Scan for the cell matching the given text and deliver its (X, Y) coordinate at center. 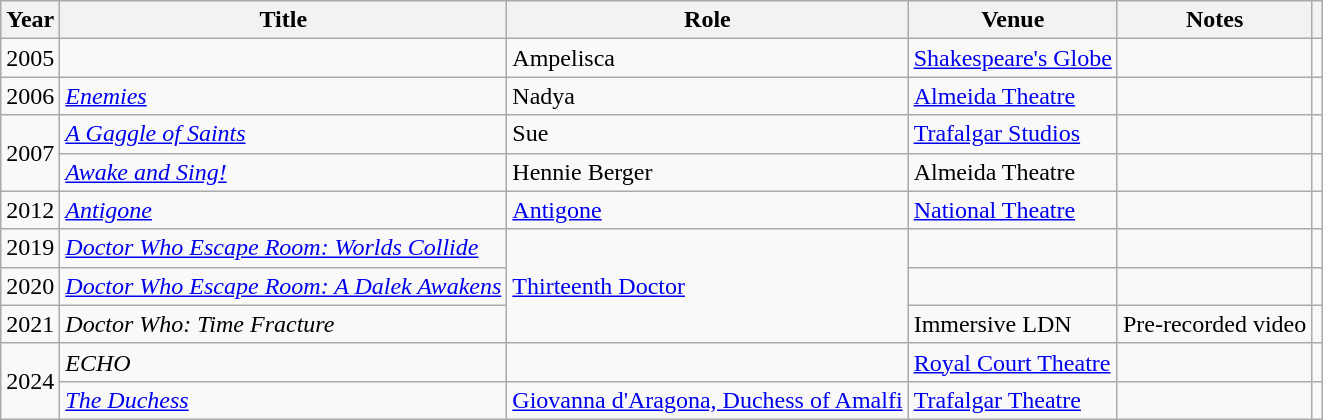
Trafalgar Studios (1012, 134)
Doctor Who: Time Fracture (284, 324)
Nadya (708, 96)
Year (30, 20)
Royal Court Theatre (1012, 362)
Title (284, 20)
Hennie Berger (708, 172)
2020 (30, 286)
Doctor Who Escape Room: Worlds Collide (284, 248)
Pre-recorded video (1214, 324)
National Theatre (1012, 210)
2024 (30, 381)
Trafalgar Theatre (1012, 400)
Venue (1012, 20)
2021 (30, 324)
Notes (1214, 20)
Doctor Who Escape Room: A Dalek Awakens (284, 286)
Shakespeare's Globe (1012, 58)
Giovanna d'Aragona, Duchess of Amalfi (708, 400)
2006 (30, 96)
2012 (30, 210)
Sue (708, 134)
Immersive LDN (1012, 324)
Thirteenth Doctor (708, 286)
2005 (30, 58)
2007 (30, 153)
Enemies (284, 96)
A Gaggle of Saints (284, 134)
2019 (30, 248)
Role (708, 20)
The Duchess (284, 400)
Ampelisca (708, 58)
ECHO (284, 362)
Awake and Sing! (284, 172)
